Identify which cell holds the provided text, then report its [x, y] central coordinate. 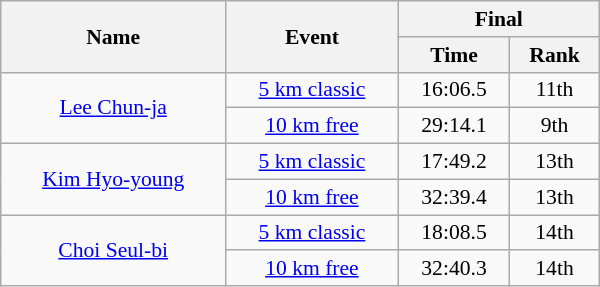
18:08.5 [454, 233]
29:14.1 [454, 126]
Kim Hyo-young [114, 180]
Rank [554, 55]
32:39.4 [454, 197]
9th [554, 126]
Choi Seul-bi [114, 250]
17:49.2 [454, 162]
11th [554, 90]
Lee Chun-ja [114, 108]
Event [312, 36]
16:06.5 [454, 90]
Name [114, 36]
Time [454, 55]
Final [498, 19]
32:40.3 [454, 269]
